Search for the cell housing the specified text and yield its [x, y] center coordinate. 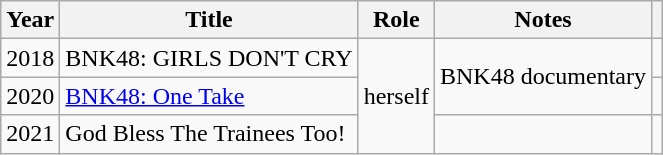
BNK48 documentary [542, 77]
2021 [30, 134]
2020 [30, 96]
Role [396, 20]
God Bless The Trainees Too! [209, 134]
Year [30, 20]
2018 [30, 58]
BNK48: GIRLS DON'T CRY [209, 58]
BNK48: One Take [209, 96]
Notes [542, 20]
herself [396, 96]
Title [209, 20]
